Capture the cell that displays the provided text and extract its (x, y) central coordinate. 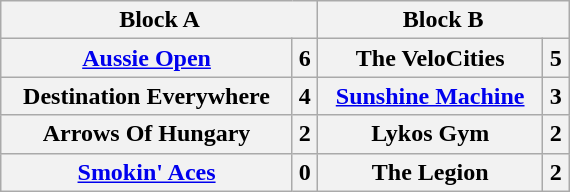
5 (556, 58)
Smokin' Aces (146, 172)
0 (305, 172)
3 (556, 96)
Lykos Gym (430, 134)
The VeloCities (430, 58)
The Legion (430, 172)
4 (305, 96)
Aussie Open (146, 58)
Sunshine Machine (430, 96)
Block A (159, 20)
6 (305, 58)
Block B (444, 20)
Arrows Of Hungary (146, 134)
Destination Everywhere (146, 96)
